Search for the cell housing the specified text and yield its (X, Y) center coordinate. 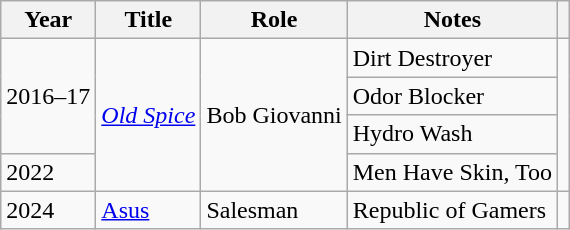
2016–17 (48, 96)
Notes (452, 20)
Republic of Gamers (452, 210)
Odor Blocker (452, 96)
Dirt Destroyer (452, 58)
2024 (48, 210)
Year (48, 20)
Hydro Wash (452, 134)
Salesman (274, 210)
Old Spice (148, 115)
Men Have Skin, Too (452, 172)
Bob Giovanni (274, 115)
Title (148, 20)
Asus (148, 210)
Role (274, 20)
2022 (48, 172)
